Scan for the cell matching the given text and deliver its [x, y] coordinate at center. 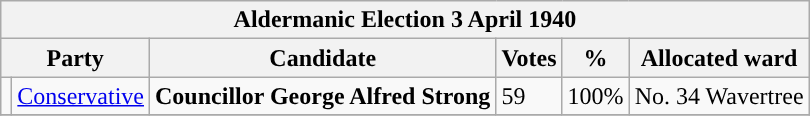
No. 34 Wavertree [719, 96]
Party [76, 58]
Candidate [323, 58]
% [596, 58]
Aldermanic Election 3 April 1940 [405, 20]
59 [529, 96]
100% [596, 96]
Allocated ward [719, 58]
Votes [529, 58]
Councillor George Alfred Strong [323, 96]
Conservative [81, 96]
